Provide the (X, Y) coordinate of the cell's center where the given text is located.  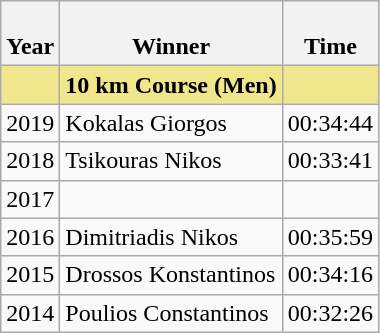
2016 (30, 237)
Year (30, 34)
Dimitriadis Nikos (171, 237)
Poulios Constantinos (171, 313)
Time (330, 34)
00:34:44 (330, 123)
Drossos Konstantinos (171, 275)
Tsikouras Nikos (171, 161)
00:32:26 (330, 313)
2018 (30, 161)
2019 (30, 123)
2014 (30, 313)
2015 (30, 275)
Winner (171, 34)
00:35:59 (330, 237)
Kokalas Giorgos (171, 123)
10 km Course (Men) (171, 85)
00:34:16 (330, 275)
00:33:41 (330, 161)
2017 (30, 199)
